Output the [x, y] coordinate of the center of the cell containing the given text.  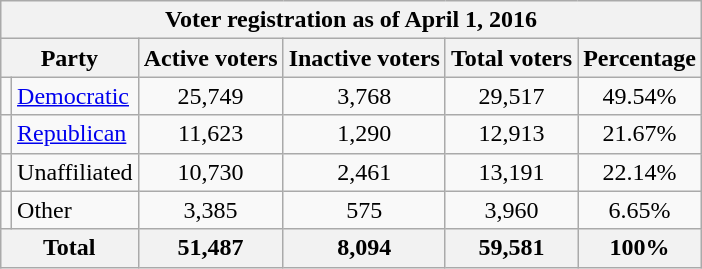
Democratic [76, 96]
Total voters [511, 58]
51,487 [210, 248]
10,730 [210, 172]
21.67% [640, 134]
575 [364, 210]
3,768 [364, 96]
3,385 [210, 210]
Party [69, 58]
8,094 [364, 248]
2,461 [364, 172]
59,581 [511, 248]
49.54% [640, 96]
Total [69, 248]
3,960 [511, 210]
25,749 [210, 96]
Active voters [210, 58]
Republican [76, 134]
Inactive voters [364, 58]
Other [76, 210]
Unaffiliated [76, 172]
13,191 [511, 172]
12,913 [511, 134]
6.65% [640, 210]
Voter registration as of April 1, 2016 [350, 20]
29,517 [511, 96]
Percentage [640, 58]
100% [640, 248]
11,623 [210, 134]
1,290 [364, 134]
22.14% [640, 172]
